Identify which cell holds the provided text, then report its (x, y) central coordinate. 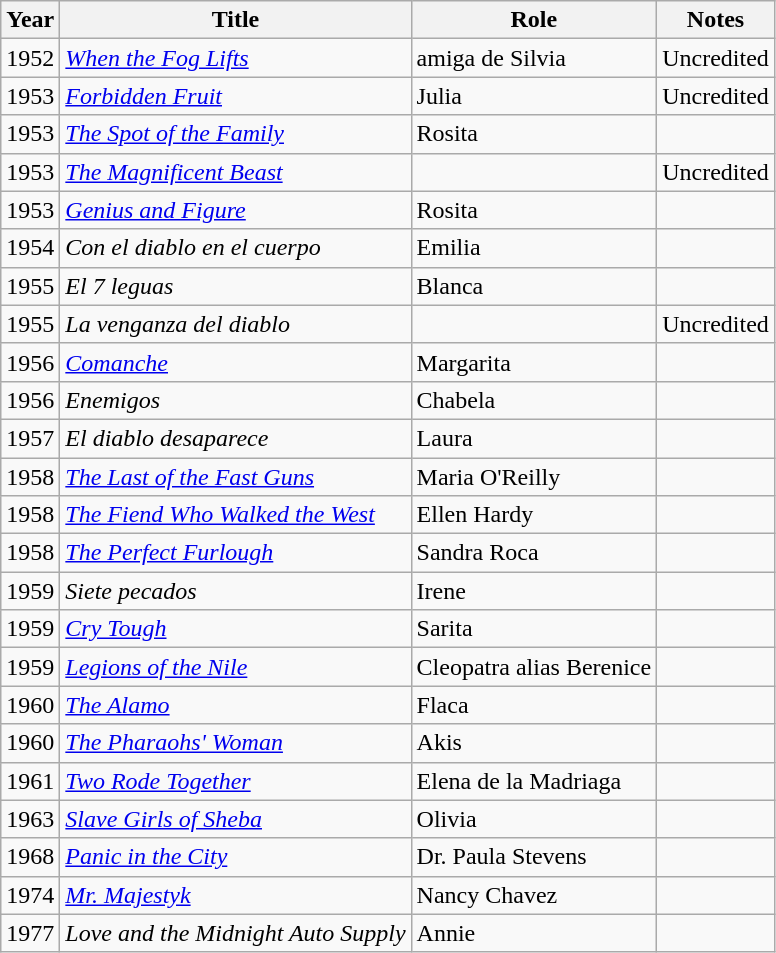
Nancy Chavez (534, 895)
El diablo desaparece (236, 438)
Year (30, 20)
Laura (534, 438)
Comanche (236, 362)
La venganza del diablo (236, 324)
amiga de Silvia (534, 58)
1977 (30, 933)
Cleopatra alias Berenice (534, 667)
Blanca (534, 286)
Genius and Figure (236, 210)
The Perfect Furlough (236, 553)
The Alamo (236, 705)
Maria O'Reilly (534, 477)
1974 (30, 895)
Chabela (534, 400)
The Spot of the Family (236, 134)
Elena de la Madriaga (534, 781)
Role (534, 20)
Cry Tough (236, 629)
The Fiend Who Walked the West (236, 515)
Two Rode Together (236, 781)
1961 (30, 781)
The Magnificent Beast (236, 172)
Legions of the Nile (236, 667)
Slave Girls of Sheba (236, 819)
Notes (716, 20)
Mr. Majestyk (236, 895)
Panic in the City (236, 857)
1954 (30, 248)
Con el diablo en el cuerpo (236, 248)
Akis (534, 743)
Sarita (534, 629)
Dr. Paula Stevens (534, 857)
El 7 leguas (236, 286)
Olivia (534, 819)
Sandra Roca (534, 553)
1963 (30, 819)
Ellen Hardy (534, 515)
Enemigos (236, 400)
When the Fog Lifts (236, 58)
Irene (534, 591)
Julia (534, 96)
Love and the Midnight Auto Supply (236, 933)
Flaca (534, 705)
Forbidden Fruit (236, 96)
The Pharaohs' Woman (236, 743)
Margarita (534, 362)
1968 (30, 857)
Annie (534, 933)
1957 (30, 438)
1952 (30, 58)
The Last of the Fast Guns (236, 477)
Emilia (534, 248)
Title (236, 20)
Siete pecados (236, 591)
